Pinpoint the cell where the given text exists, returning its (x, y) midpoint coordinate. 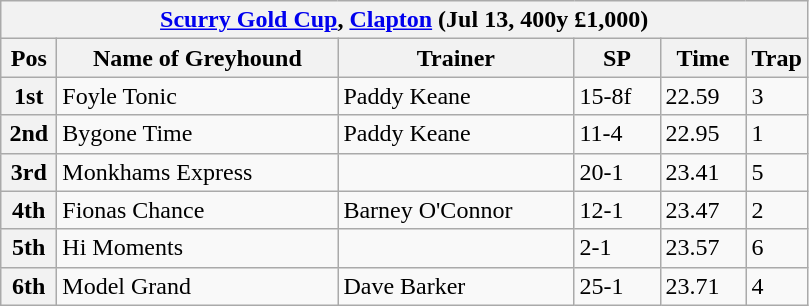
22.59 (703, 96)
25-1 (617, 286)
Name of Greyhound (198, 58)
23.57 (703, 248)
Monkhams Express (198, 172)
3 (776, 96)
5 (776, 172)
11-4 (617, 134)
1st (29, 96)
1 (776, 134)
4 (776, 286)
Fionas Chance (198, 210)
23.47 (703, 210)
6 (776, 248)
6th (29, 286)
15-8f (617, 96)
23.41 (703, 172)
Model Grand (198, 286)
Trainer (456, 58)
2nd (29, 134)
3rd (29, 172)
Bygone Time (198, 134)
22.95 (703, 134)
Foyle Tonic (198, 96)
Barney O'Connor (456, 210)
Dave Barker (456, 286)
12-1 (617, 210)
Hi Moments (198, 248)
Time (703, 58)
2 (776, 210)
Pos (29, 58)
20-1 (617, 172)
23.71 (703, 286)
Trap (776, 58)
4th (29, 210)
2-1 (617, 248)
SP (617, 58)
5th (29, 248)
Scurry Gold Cup, Clapton (Jul 13, 400y £1,000) (404, 20)
